For the text-containing cell, return its midpoint in [x, y] coordinate format. 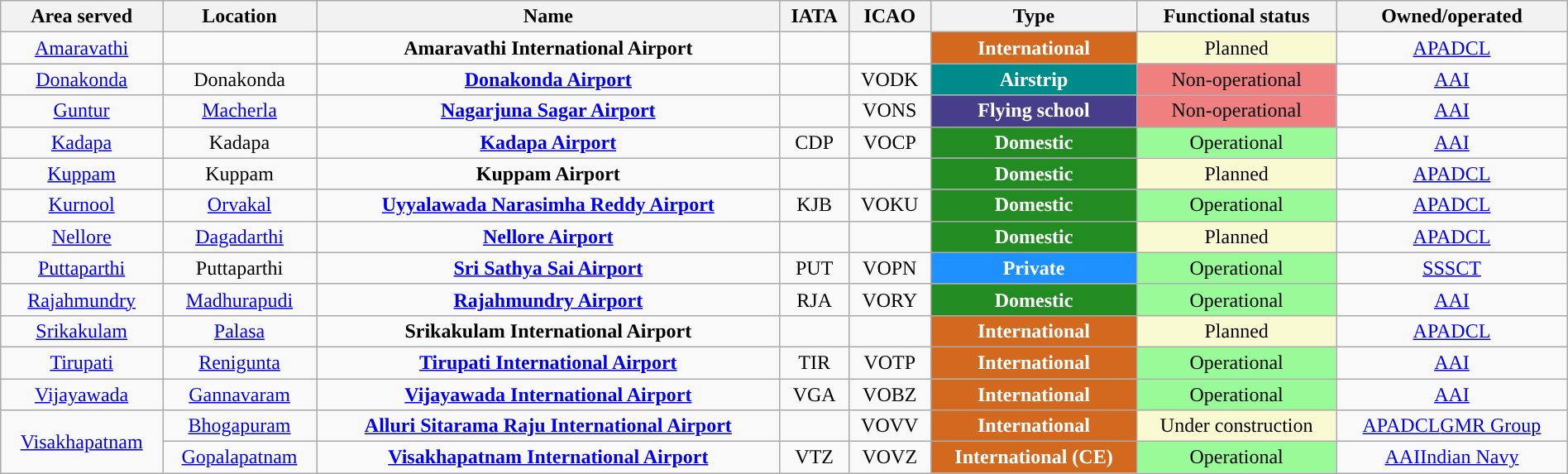
VOBZ [890, 395]
ICAO [890, 17]
Madhurapudi [239, 299]
VODK [890, 79]
Vijayawada [82, 395]
Uyyalawada Narasimha Reddy Airport [549, 205]
Gopalapatnam [239, 457]
Amaravathi [82, 48]
Kuppam Airport [549, 174]
Visakhapatnam International Airport [549, 457]
IATA [814, 17]
Gannavaram [239, 395]
VONS [890, 111]
PUT [814, 268]
Airstrip [1034, 79]
Kurnool [82, 205]
Area served [82, 17]
Functional status [1237, 17]
Vijayawada International Airport [549, 395]
VGA [814, 395]
APADCLGMR Group [1452, 426]
VTZ [814, 457]
Palasa [239, 331]
KJB [814, 205]
Srikakulam [82, 331]
Dagadarthi [239, 237]
Under construction [1237, 426]
Kadapa Airport [549, 142]
Tirupati International Airport [549, 362]
Srikakulam International Airport [549, 331]
International (CE) [1034, 457]
TIR [814, 362]
Macherla [239, 111]
VOVZ [890, 457]
Alluri Sitarama Raju International Airport [549, 426]
VORY [890, 299]
Rajahmundry [82, 299]
Private [1034, 268]
CDP [814, 142]
Amaravathi International Airport [549, 48]
Sri Sathya Sai Airport [549, 268]
SSSCT [1452, 268]
Bhogapuram [239, 426]
Owned/operated [1452, 17]
Location [239, 17]
Nellore [82, 237]
VOKU [890, 205]
Visakhapatnam [82, 442]
Rajahmundry Airport [549, 299]
Renigunta [239, 362]
VOVV [890, 426]
VOCP [890, 142]
Nellore Airport [549, 237]
RJA [814, 299]
Flying school [1034, 111]
VOPN [890, 268]
Type [1034, 17]
Guntur [82, 111]
Orvakal [239, 205]
AAIIndian Navy [1452, 457]
VOTP [890, 362]
Tirupati [82, 362]
Nagarjuna Sagar Airport [549, 111]
Donakonda Airport [549, 79]
Name [549, 17]
